Determine the [x, y] coordinate at the center of the cell enclosing the given text.  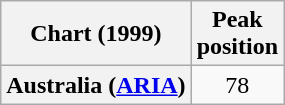
Chart (1999) [96, 34]
Australia (ARIA) [96, 85]
Peakposition [237, 34]
78 [237, 85]
